Search for the cell housing the specified text and yield its (X, Y) center coordinate. 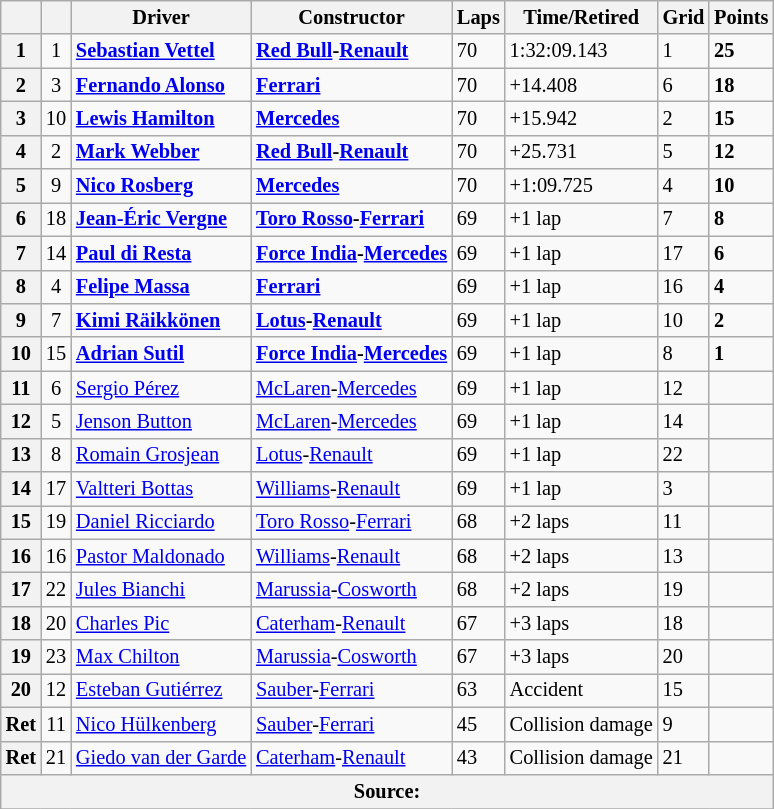
Romain Grosjean (161, 455)
Driver (161, 17)
+25.731 (582, 152)
Nico Rosberg (161, 186)
Daniel Ricciardo (161, 522)
Sebastian Vettel (161, 51)
Jenson Button (161, 421)
Charles Pic (161, 623)
+15.942 (582, 118)
Points (741, 17)
Jules Bianchi (161, 589)
Felipe Massa (161, 287)
+14.408 (582, 85)
43 (478, 758)
Adrian Sutil (161, 354)
Kimi Räikkönen (161, 320)
Pastor Maldonado (161, 556)
23 (56, 657)
Esteban Gutiérrez (161, 690)
Max Chilton (161, 657)
Jean-Éric Vergne (161, 219)
1:32:09.143 (582, 51)
45 (478, 724)
Valtteri Bottas (161, 489)
Paul di Resta (161, 253)
Mark Webber (161, 152)
Fernando Alonso (161, 85)
Grid (684, 17)
Giedo van der Garde (161, 758)
Laps (478, 17)
Sergio Pérez (161, 388)
63 (478, 690)
Source: (388, 791)
Accident (582, 690)
Constructor (352, 17)
+1:09.725 (582, 186)
25 (741, 51)
Nico Hülkenberg (161, 724)
Lewis Hamilton (161, 118)
Time/Retired (582, 17)
